From the cell containing the given text, extract its center point as [x, y] coordinate. 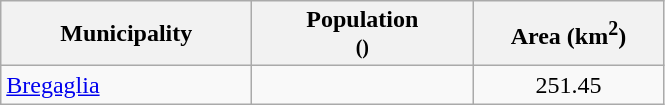
251.45 [568, 85]
Municipality [126, 34]
Population () [362, 34]
Area (km2) [568, 34]
Bregaglia [126, 85]
